Extract the [x, y] coordinate from the center of the cell holding the provided text.  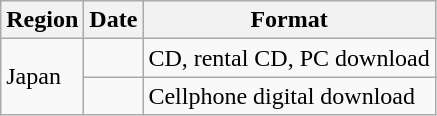
Format [289, 20]
Date [114, 20]
Region [42, 20]
CD, rental CD, PC download [289, 58]
Japan [42, 77]
Cellphone digital download [289, 96]
